Search for the cell housing the specified text and yield its [x, y] center coordinate. 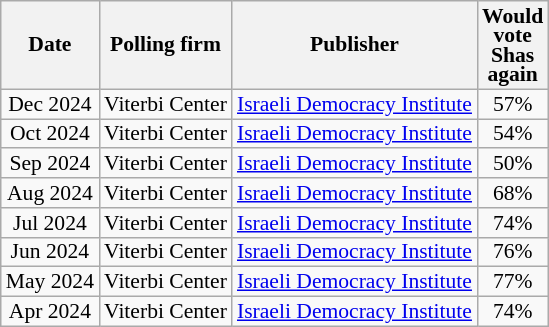
Publisher [354, 45]
WouldvoteShasagain [512, 45]
Aug 2024 [50, 193]
Jul 2024 [50, 223]
68% [512, 193]
50% [512, 164]
Dec 2024 [50, 104]
Oct 2024 [50, 134]
54% [512, 134]
May 2024 [50, 282]
Sep 2024 [50, 164]
Date [50, 45]
Polling firm [166, 45]
Apr 2024 [50, 312]
Jun 2024 [50, 252]
77% [512, 282]
57% [512, 104]
76% [512, 252]
